Return (x, y) of the center of cell containing provided text 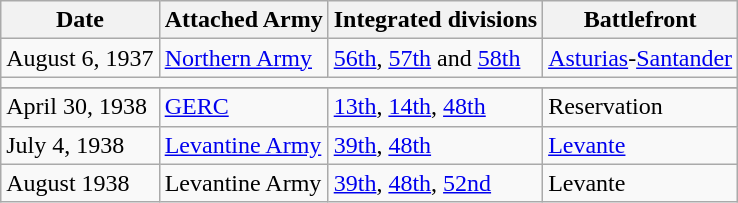
Integrated divisions (435, 20)
Reservation (640, 107)
April 30, 1938 (80, 107)
Northern Army (244, 58)
Asturias-Santander (640, 58)
GERC (244, 107)
Attached Army (244, 20)
39th, 48th, 52nd (435, 183)
Battlefront (640, 20)
July 4, 1938 (80, 145)
August 1938 (80, 183)
39th, 48th (435, 145)
August 6, 1937 (80, 58)
13th, 14th, 48th (435, 107)
Date (80, 20)
56th, 57th and 58th (435, 58)
